Detect which cell encompasses the target text, then output its [X, Y] center coordinate. 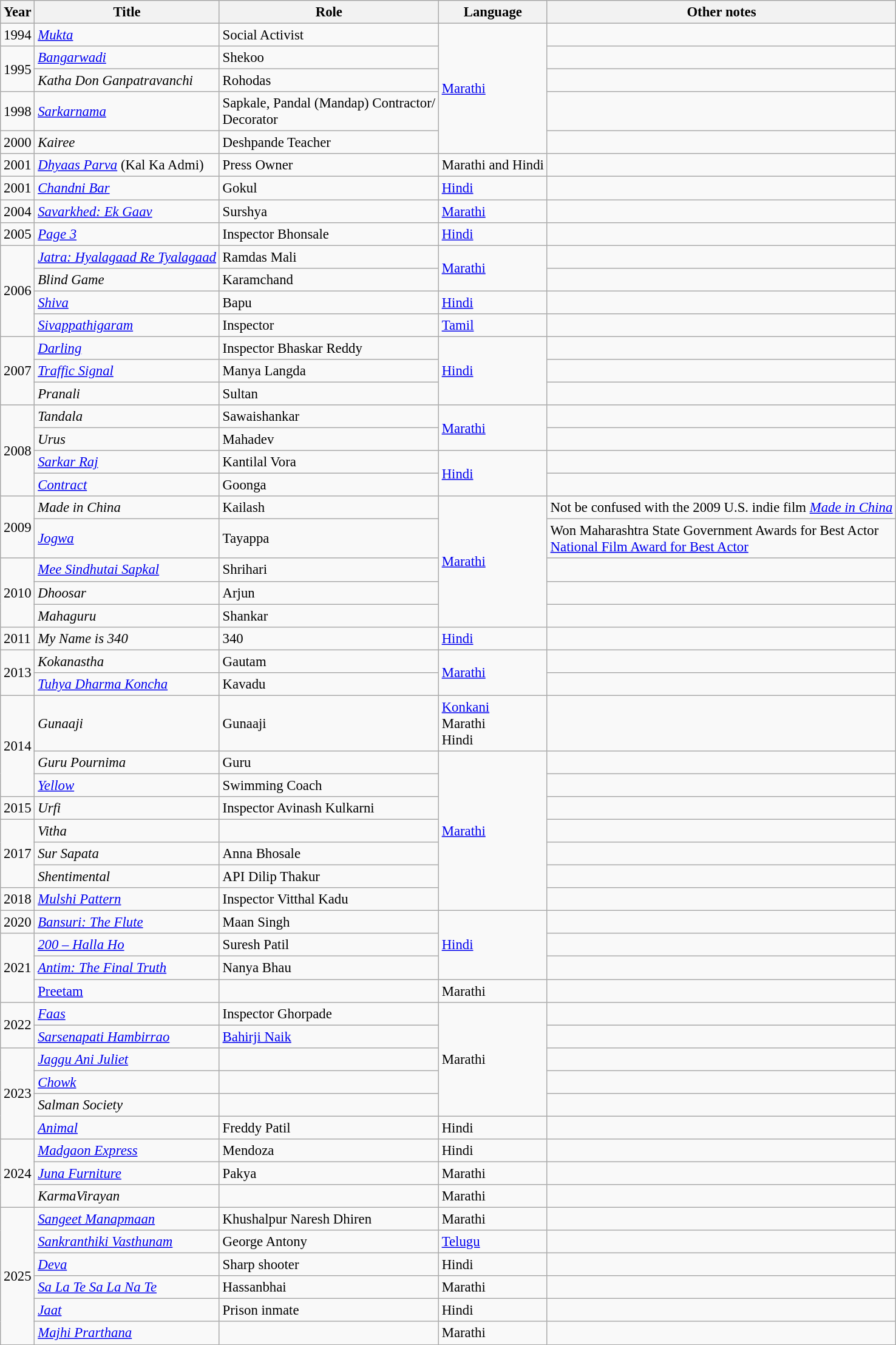
Juna Furniture [127, 1173]
Salman Society [127, 1105]
2009 [18, 527]
2014 [18, 746]
Dhoosar [127, 593]
Mahadev [329, 440]
1994 [18, 35]
2005 [18, 234]
Pranali [127, 393]
2024 [18, 1173]
Year [18, 12]
Mulshi Pattern [127, 899]
Animal [127, 1128]
Gautam [329, 661]
2020 [18, 922]
Sawaishankar [329, 417]
Shrihari [329, 570]
Tamil [493, 325]
Mukta [127, 35]
2006 [18, 291]
Traffic Signal [127, 371]
Mendoza [329, 1151]
Anna Bhosale [329, 854]
Antim: The Final Truth [127, 968]
Inspector Ghorpade [329, 1013]
2017 [18, 854]
Arjun [329, 593]
Dhyaas Parva (Kal Ka Admi) [127, 166]
Won Maharashtra State Government Awards for Best Actor National Film Award for Best Actor [721, 539]
API Dilip Thakur [329, 877]
2007 [18, 370]
1998 [18, 112]
Vitha [127, 831]
Made in China [127, 508]
Ramdas Mali [329, 257]
200 – Halla Ho [127, 945]
Title [127, 12]
Page 3 [127, 234]
Yellow [127, 785]
Kavadu [329, 684]
Tayappa [329, 539]
2015 [18, 808]
Inspector [329, 325]
2021 [18, 968]
Press Owner [329, 166]
Pakya [329, 1173]
Shekoo [329, 58]
2025 [18, 1276]
Not be confused with the 2009 U.S. indie film Made in China [721, 508]
Gokul [329, 188]
Hassanbhai [329, 1287]
2018 [18, 899]
Madgaon Express [127, 1151]
Sangeet Manapmaan [127, 1219]
Sapkale, Pandal (Mandap) Contractor/Decorator [329, 112]
Sarkar Raj [127, 462]
2011 [18, 638]
Sharp shooter [329, 1265]
Sultan [329, 393]
Savarkhed: Ek Gaav [127, 211]
Preetam [127, 991]
Sankranthiki Vasthunam [127, 1242]
Inspector Avinash Kulkarni [329, 808]
Goonga [329, 485]
Bahirji Naik [329, 1037]
Sarkarnama [127, 112]
Sivappathigaram [127, 325]
Mahaguru [127, 616]
Tandala [127, 417]
Chowk [127, 1082]
2022 [18, 1025]
Swimming Coach [329, 785]
Kokanastha [127, 661]
Inspector Vitthal Kadu [329, 899]
Sarsenapati Hambirrao [127, 1037]
Rohodas [329, 81]
My Name is 340 [127, 638]
2013 [18, 673]
Shiva [127, 302]
Suresh Patil [329, 945]
340 [329, 638]
2010 [18, 593]
Freddy Patil [329, 1128]
Inspector Bhaskar Reddy [329, 348]
Bansuri: The Flute [127, 922]
Urus [127, 440]
Sa La Te Sa La Na Te [127, 1287]
Katha Don Ganpatravanchi [127, 81]
Guru [329, 763]
Inspector Bhonsale [329, 234]
Jatra: Hyalagaad Re Tyalagaad [127, 257]
Tuhya Dharma Koncha [127, 684]
Shankar [329, 616]
Nanya Bhau [329, 968]
Majhi Prarthana [127, 1333]
Contract [127, 485]
Sur Sapata [127, 854]
Bapu [329, 302]
Khushalpur Naresh Dhiren [329, 1219]
Kailash [329, 508]
Language [493, 12]
Kantilal Vora [329, 462]
Shentimental [127, 877]
2008 [18, 451]
Bangarwadi [127, 58]
George Antony [329, 1242]
2023 [18, 1093]
Prison inmate [329, 1310]
Blind Game [127, 279]
Other notes [721, 12]
Jogwa [127, 539]
Marathi and Hindi [493, 166]
Chandni Bar [127, 188]
Deva [127, 1265]
Social Activist [329, 35]
Manya Langda [329, 371]
Surshya [329, 211]
2000 [18, 143]
Role [329, 12]
1995 [18, 69]
2004 [18, 211]
KarmaVirayan [127, 1196]
Guru Pournima [127, 763]
Faas [127, 1013]
Darling [127, 348]
Maan Singh [329, 922]
Jaat [127, 1310]
Mee Sindhutai Sapkal [127, 570]
Karamchand [329, 279]
Kairee [127, 143]
Telugu [493, 1242]
Deshpande Teacher [329, 143]
Urfi [127, 808]
Jaggu Ani Juliet [127, 1059]
KonkaniMarathi Hindi [493, 723]
